Output the [x, y] coordinate of the center of the cell containing the given text.  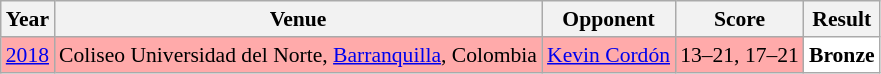
Bronze [842, 55]
Kevin Cordón [608, 55]
Year [28, 19]
Score [740, 19]
13–21, 17–21 [740, 55]
Opponent [608, 19]
Coliseo Universidad del Norte, Barranquilla, Colombia [298, 55]
Result [842, 19]
2018 [28, 55]
Venue [298, 19]
